Detect which cell encompasses the target text, then output its (X, Y) center coordinate. 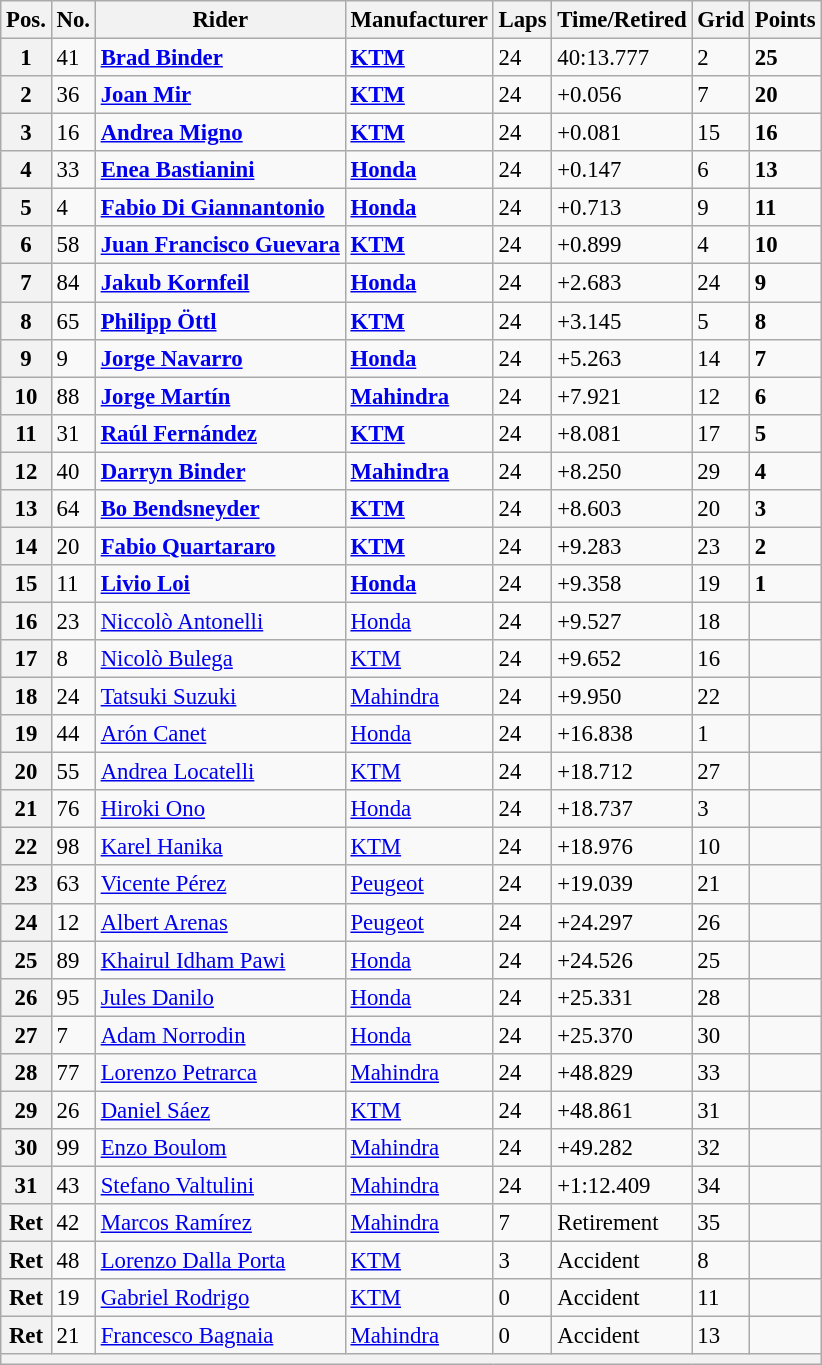
Livio Loi (220, 584)
65 (73, 321)
+25.370 (622, 1035)
99 (73, 1148)
89 (73, 960)
Jorge Martín (220, 396)
Francesco Bagnaia (220, 1336)
40:13.777 (622, 58)
+5.263 (622, 358)
44 (73, 734)
+24.526 (622, 960)
Adam Norrodin (220, 1035)
Hiroki Ono (220, 809)
98 (73, 847)
64 (73, 509)
55 (73, 772)
Andrea Migno (220, 133)
Bo Bendsneyder (220, 509)
Gabriel Rodrigo (220, 1298)
Joan Mir (220, 95)
+9.358 (622, 584)
Juan Francisco Guevara (220, 245)
Stefano Valtulini (220, 1185)
Khairul Idham Pawi (220, 960)
+16.838 (622, 734)
63 (73, 885)
Jules Danilo (220, 997)
48 (73, 1261)
+8.603 (622, 509)
40 (73, 471)
35 (720, 1223)
Manufacturer (419, 20)
+7.921 (622, 396)
Brad Binder (220, 58)
+9.950 (622, 697)
Lorenzo Petrarca (220, 1073)
Daniel Sáez (220, 1110)
Pos. (26, 20)
+18.976 (622, 847)
Raúl Fernández (220, 433)
Jorge Navarro (220, 358)
76 (73, 809)
+48.861 (622, 1110)
88 (73, 396)
Jakub Kornfeil (220, 283)
43 (73, 1185)
+48.829 (622, 1073)
+0.081 (622, 133)
+0.056 (622, 95)
+49.282 (622, 1148)
32 (720, 1148)
Enzo Boulom (220, 1148)
+0.147 (622, 170)
42 (73, 1223)
Niccolò Antonelli (220, 621)
+18.712 (622, 772)
Andrea Locatelli (220, 772)
41 (73, 58)
Karel Hanika (220, 847)
Laps (522, 20)
84 (73, 283)
Fabio Di Giannantonio (220, 208)
Enea Bastianini (220, 170)
+3.145 (622, 321)
Tatsuki Suzuki (220, 697)
58 (73, 245)
Vicente Pérez (220, 885)
+0.899 (622, 245)
Marcos Ramírez (220, 1223)
Albert Arenas (220, 922)
+18.737 (622, 809)
+1:12.409 (622, 1185)
Lorenzo Dalla Porta (220, 1261)
+2.683 (622, 283)
No. (73, 20)
36 (73, 95)
34 (720, 1185)
77 (73, 1073)
Darryn Binder (220, 471)
Philipp Öttl (220, 321)
+0.713 (622, 208)
+8.250 (622, 471)
Fabio Quartararo (220, 546)
Points (786, 20)
Arón Canet (220, 734)
Nicolò Bulega (220, 659)
95 (73, 997)
+9.527 (622, 621)
Rider (220, 20)
+25.331 (622, 997)
+9.283 (622, 546)
+19.039 (622, 885)
Retirement (622, 1223)
+24.297 (622, 922)
Grid (720, 20)
+9.652 (622, 659)
Time/Retired (622, 20)
+8.081 (622, 433)
